Locate the cell with the specified text and output its (X, Y) center coordinate. 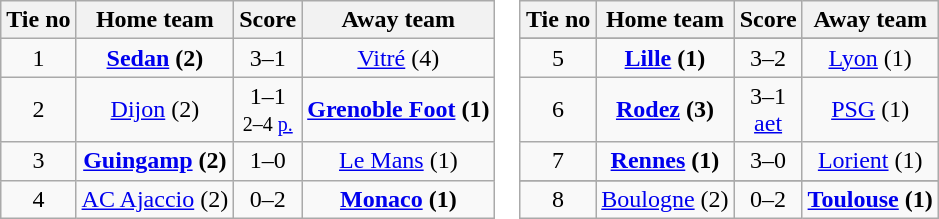
AC Ajaccio (2) (155, 199)
Boulogne (2) (665, 199)
Rennes (1) (665, 161)
3–1aet (768, 110)
5 (558, 58)
Toulouse (1) (870, 199)
3–1 (268, 58)
4 (38, 199)
8 (558, 199)
3 (38, 161)
Lille (1) (665, 58)
6 (558, 110)
1–12–4 p. (268, 110)
PSG (1) (870, 110)
1 (38, 58)
3–0 (768, 161)
Vitré (4) (398, 58)
2 (38, 110)
Sedan (2) (155, 58)
Lyon (1) (870, 58)
7 (558, 161)
Rodez (3) (665, 110)
Grenoble Foot (1) (398, 110)
3–2 (768, 58)
Lorient (1) (870, 161)
Guingamp (2) (155, 161)
Dijon (2) (155, 110)
Monaco (1) (398, 199)
1–0 (268, 161)
Le Mans (1) (398, 161)
